Determine the (x, y) coordinate at the center of the cell enclosing the given text.  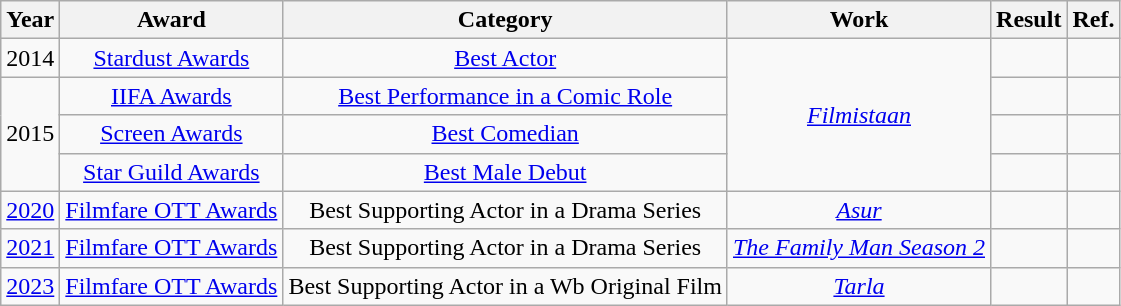
Stardust Awards (172, 58)
Best Supporting Actor in a Wb Original Film (506, 286)
The Family Man Season 2 (858, 248)
Category (506, 20)
2020 (30, 210)
Tarla (858, 286)
Filmistaan (858, 115)
2023 (30, 286)
Best Male Debut (506, 172)
2021 (30, 248)
Year (30, 20)
Result (1029, 20)
Ref. (1094, 20)
Best Performance in a Comic Role (506, 96)
IIFA Awards (172, 96)
2015 (30, 134)
Best Actor (506, 58)
Award (172, 20)
2014 (30, 58)
Star Guild Awards (172, 172)
Screen Awards (172, 134)
Asur (858, 210)
Best Comedian (506, 134)
Work (858, 20)
